For the text-containing cell, return its midpoint in [X, Y] coordinate format. 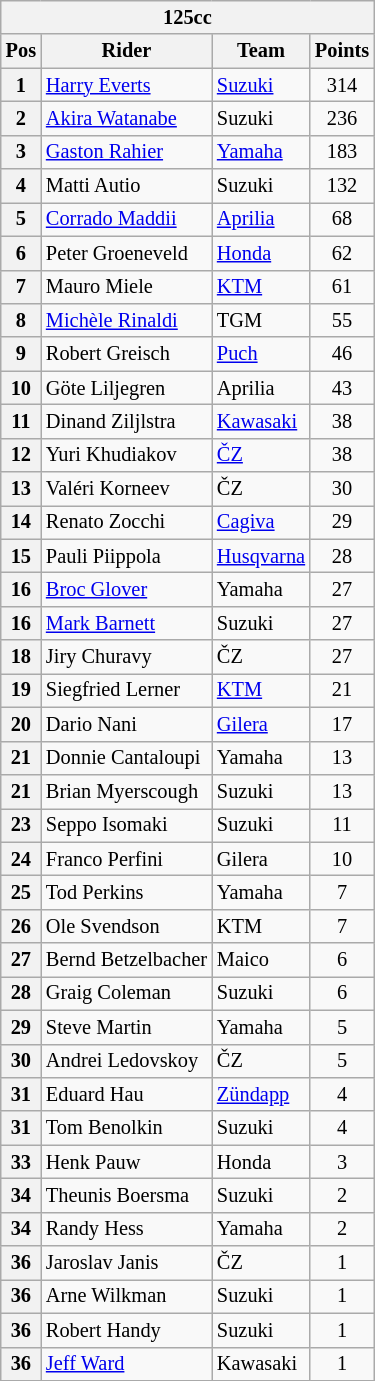
Randy Hess [126, 1229]
Robert Greisch [126, 354]
Jaroslav Janis [126, 1263]
20 [21, 724]
9 [21, 354]
24 [21, 859]
Pauli Piippola [126, 556]
Dario Nani [126, 724]
TGM [261, 320]
Siegfried Lerner [126, 690]
Mauro Miele [126, 287]
Points [342, 51]
Valéri Korneev [126, 489]
Bernd Betzelbacher [126, 960]
Arne Wilkman [126, 1296]
Yuri Khudiakov [126, 455]
15 [21, 556]
Pos [21, 51]
Broc Glover [126, 589]
61 [342, 287]
Peter Groeneveld [126, 253]
236 [342, 118]
183 [342, 152]
Matti Autio [126, 186]
Mark Barnett [126, 623]
23 [21, 825]
43 [342, 388]
26 [21, 926]
55 [342, 320]
314 [342, 85]
Cagiva [261, 522]
68 [342, 219]
Team [261, 51]
Jiry Churavy [126, 657]
Michèle Rinaldi [126, 320]
18 [21, 657]
Tom Benolkin [126, 1128]
12 [21, 455]
19 [21, 690]
17 [342, 724]
Franco Perfini [126, 859]
Renato Zocchi [126, 522]
33 [21, 1162]
125cc [188, 17]
Harry Everts [126, 85]
8 [21, 320]
Gaston Rahier [126, 152]
Eduard Hau [126, 1094]
Akira Watanabe [126, 118]
Donnie Cantaloupi [126, 758]
Jeff Ward [126, 1364]
Corrado Maddii [126, 219]
Tod Perkins [126, 892]
Theunis Boersma [126, 1195]
25 [21, 892]
Steve Martin [126, 1027]
Brian Myerscough [126, 791]
Puch [261, 354]
Ole Svendson [126, 926]
14 [21, 522]
132 [342, 186]
Zündapp [261, 1094]
Graig Coleman [126, 993]
62 [342, 253]
Husqvarna [261, 556]
Rider [126, 51]
Seppo Isomaki [126, 825]
Henk Pauw [126, 1162]
Maico [261, 960]
Göte Liljegren [126, 388]
46 [342, 354]
Andrei Ledovskoy [126, 1061]
Robert Handy [126, 1330]
Dinand Ziljlstra [126, 421]
